From the cell containing the given text, extract its center point as [X, Y] coordinate. 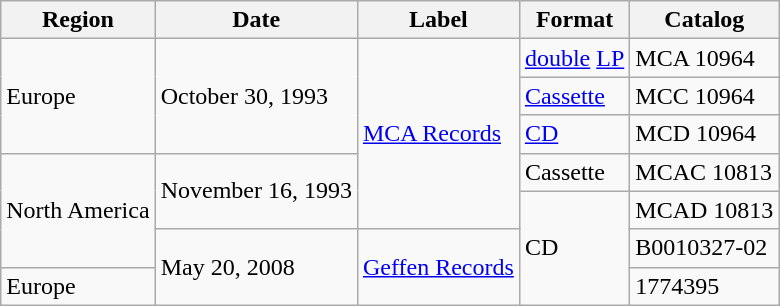
Label [438, 20]
1774395 [704, 286]
B0010327-02 [704, 248]
Region [78, 20]
Catalog [704, 20]
Geffen Records [438, 267]
MCAC 10813 [704, 172]
double LP [574, 58]
North America [78, 210]
Format [574, 20]
MCD 10964 [704, 134]
November 16, 1993 [256, 191]
Date [256, 20]
May 20, 2008 [256, 267]
MCA 10964 [704, 58]
MCA Records [438, 134]
October 30, 1993 [256, 96]
MCC 10964 [704, 96]
MCAD 10813 [704, 210]
